Return (x, y) of the center of cell containing provided text 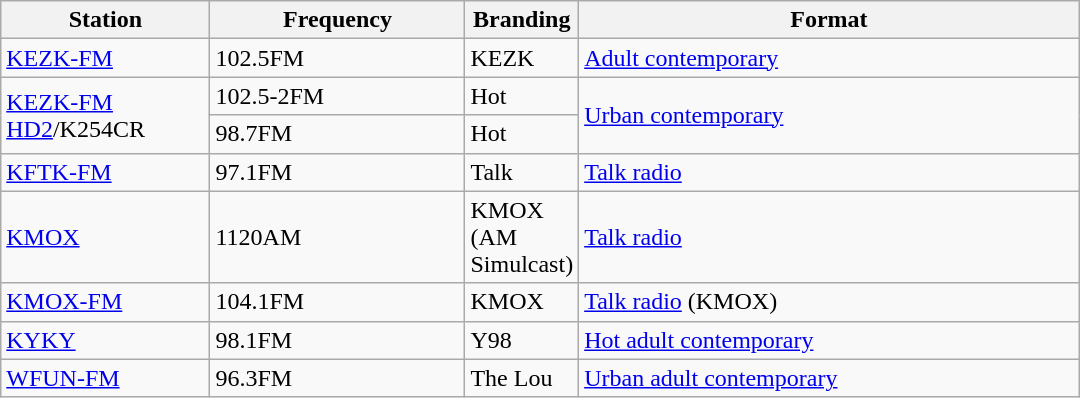
KYKY (106, 340)
96.3FM (338, 378)
Y98 (522, 340)
102.5-2FM (338, 96)
97.1FM (338, 172)
KFTK-FM (106, 172)
KEZK-FM HD2/K254CR (106, 115)
1120AM (338, 237)
Talk radio (KMOX) (830, 302)
102.5FM (338, 58)
Urban adult contemporary (830, 378)
WFUN-FM (106, 378)
The Lou (522, 378)
Station (106, 20)
104.1FM (338, 302)
KMOX (AM Simulcast) (522, 237)
98.7FM (338, 134)
Frequency (338, 20)
Branding (522, 20)
Format (830, 20)
98.1FM (338, 340)
KEZK (522, 58)
KMOX-FM (106, 302)
Urban contemporary (830, 115)
Adult contemporary (830, 58)
Hot adult contemporary (830, 340)
KEZK-FM (106, 58)
Talk (522, 172)
